From the cell containing the given text, extract its center point as [x, y] coordinate. 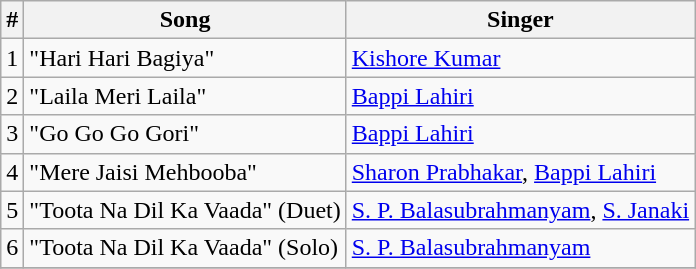
5 [12, 210]
1 [12, 58]
"Go Go Go Gori" [185, 134]
S. P. Balasubrahmanyam, S. Janaki [520, 210]
"Mere Jaisi Mehbooba" [185, 172]
"Hari Hari Bagiya" [185, 58]
2 [12, 96]
Kishore Kumar [520, 58]
Song [185, 20]
3 [12, 134]
Sharon Prabhakar, Bappi Lahiri [520, 172]
"Toota Na Dil Ka Vaada" (Duet) [185, 210]
# [12, 20]
4 [12, 172]
"Toota Na Dil Ka Vaada" (Solo) [185, 248]
6 [12, 248]
"Laila Meri Laila" [185, 96]
S. P. Balasubrahmanyam [520, 248]
Singer [520, 20]
